Detect which cell encompasses the target text, then output its (X, Y) center coordinate. 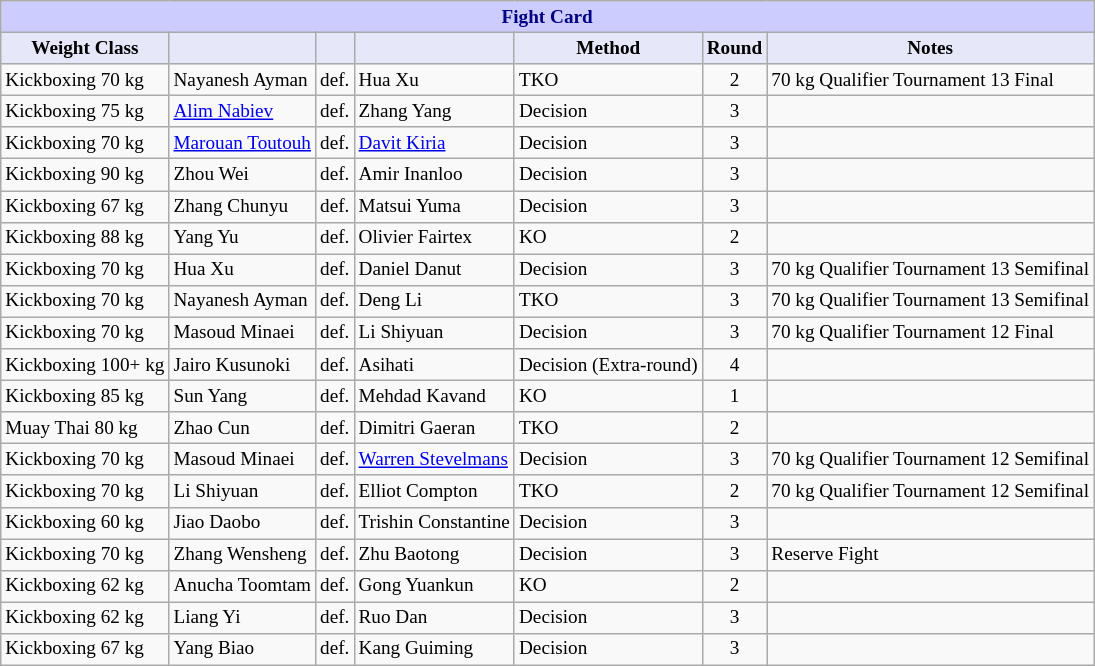
Weight Class (85, 48)
Warren Stevelmans (434, 460)
Amir Inanloo (434, 175)
Ruo Dan (434, 618)
Davit Kiria (434, 143)
Kickboxing 90 kg (85, 175)
Jairo Kusunoki (242, 365)
Dimitri Gaeran (434, 428)
Decision (Extra-round) (608, 365)
Jiao Daobo (242, 523)
Zhang Wensheng (242, 554)
Asihati (434, 365)
Kang Guiming (434, 649)
Zhou Wei (242, 175)
Kickboxing 100+ kg (85, 365)
Zhu Baotong (434, 554)
Reserve Fight (930, 554)
Gong Yuankun (434, 586)
Liang Yi (242, 618)
Deng Li (434, 301)
Kickboxing 88 kg (85, 238)
Zhang Yang (434, 111)
Muay Thai 80 kg (85, 428)
Method (608, 48)
70 kg Qualifier Tournament 13 Final (930, 80)
Fight Card (548, 17)
70 kg Qualifier Tournament 12 Final (930, 333)
Mehdad Kavand (434, 396)
Sun Yang (242, 396)
Yang Yu (242, 238)
1 (734, 396)
Kickboxing 75 kg (85, 111)
Kickboxing 85 kg (85, 396)
Kickboxing 60 kg (85, 523)
Alim Nabiev (242, 111)
Zhang Chunyu (242, 206)
Olivier Fairtex (434, 238)
Anucha Toomtam (242, 586)
Round (734, 48)
Daniel Danut (434, 270)
Notes (930, 48)
Marouan Toutouh (242, 143)
Yang Biao (242, 649)
Trishin Constantine (434, 523)
Elliot Compton (434, 491)
Matsui Yuma (434, 206)
4 (734, 365)
Zhao Cun (242, 428)
